Return the (x, y) coordinate for the center point of the cell that contains the specified text.  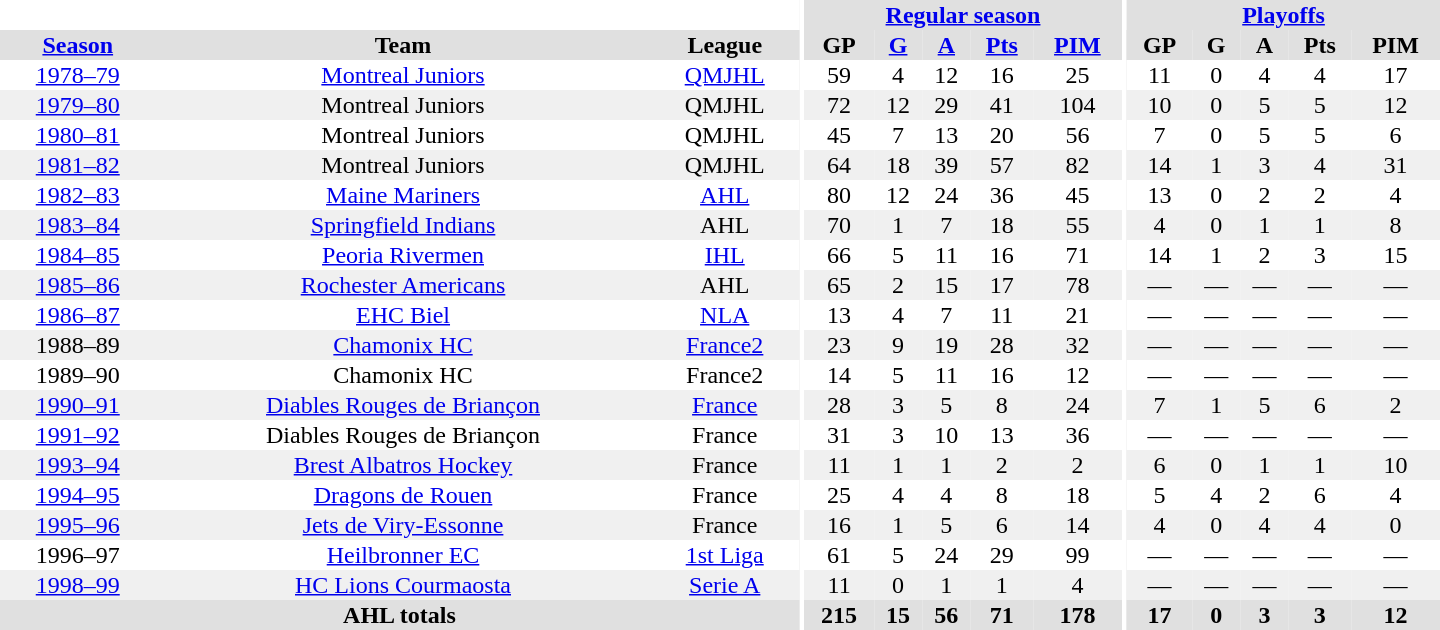
1981–82 (78, 165)
1996–97 (78, 555)
57 (1002, 165)
78 (1078, 285)
League (725, 45)
AHL totals (400, 615)
1983–84 (78, 225)
Team (404, 45)
19 (946, 345)
1998–99 (78, 585)
HC Lions Courmaosta (404, 585)
21 (1078, 315)
1995–96 (78, 525)
Jets de Viry-Essonne (404, 525)
Playoffs (1284, 15)
Dragons de Rouen (404, 495)
9 (898, 345)
1985–86 (78, 285)
1978–79 (78, 75)
1980–81 (78, 135)
Rochester Americans (404, 285)
Springfield Indians (404, 225)
Regular season (963, 15)
1982–83 (78, 195)
55 (1078, 225)
1979–80 (78, 105)
Peoria Rivermen (404, 255)
Maine Mariners (404, 195)
82 (1078, 165)
1984–85 (78, 255)
20 (1002, 135)
32 (1078, 345)
99 (1078, 555)
1989–90 (78, 375)
61 (839, 555)
39 (946, 165)
Serie A (725, 585)
178 (1078, 615)
104 (1078, 105)
IHL (725, 255)
215 (839, 615)
59 (839, 75)
72 (839, 105)
Brest Albatros Hockey (404, 465)
NLA (725, 315)
1990–91 (78, 405)
EHC Biel (404, 315)
Season (78, 45)
1986–87 (78, 315)
1994–95 (78, 495)
70 (839, 225)
41 (1002, 105)
Heilbronner EC (404, 555)
23 (839, 345)
65 (839, 285)
1991–92 (78, 435)
66 (839, 255)
1st Liga (725, 555)
1993–94 (78, 465)
64 (839, 165)
80 (839, 195)
1988–89 (78, 345)
